Return the (X, Y) coordinate for the center point of the cell that contains the specified text.  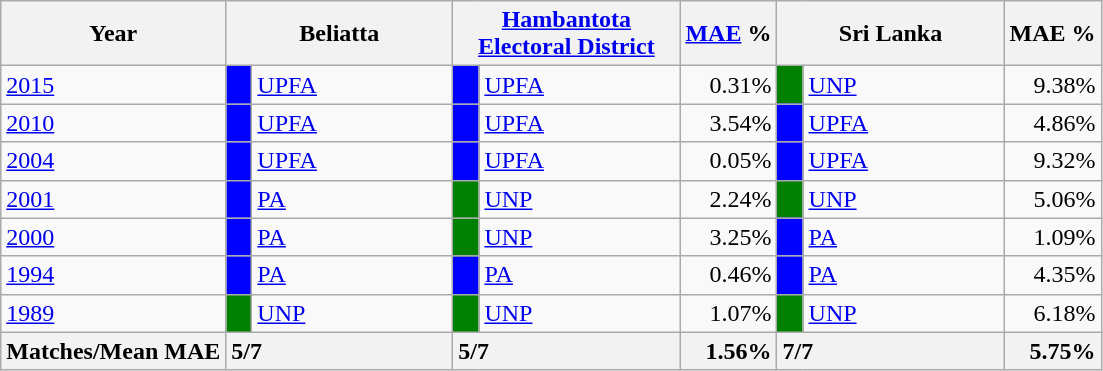
6.18% (1052, 313)
2015 (114, 85)
3.54% (728, 123)
9.38% (1052, 85)
9.32% (1052, 161)
2010 (114, 123)
Hambantota Electoral District (566, 34)
3.25% (728, 237)
1.07% (728, 313)
1.09% (1052, 237)
7/7 (890, 351)
2.24% (728, 199)
2004 (114, 161)
0.31% (728, 85)
1.56% (728, 351)
0.05% (728, 161)
1989 (114, 313)
1994 (114, 275)
5.06% (1052, 199)
Beliatta (340, 34)
Matches/Mean MAE (114, 351)
Sri Lanka (890, 34)
2000 (114, 237)
4.86% (1052, 123)
2001 (114, 199)
0.46% (728, 275)
5.75% (1052, 351)
Year (114, 34)
4.35% (1052, 275)
